Return (x, y) of the center of cell containing provided text 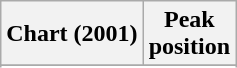
Chart (2001) (72, 34)
Peakposition (189, 34)
